For the text-containing cell, return its midpoint in (X, Y) coordinate format. 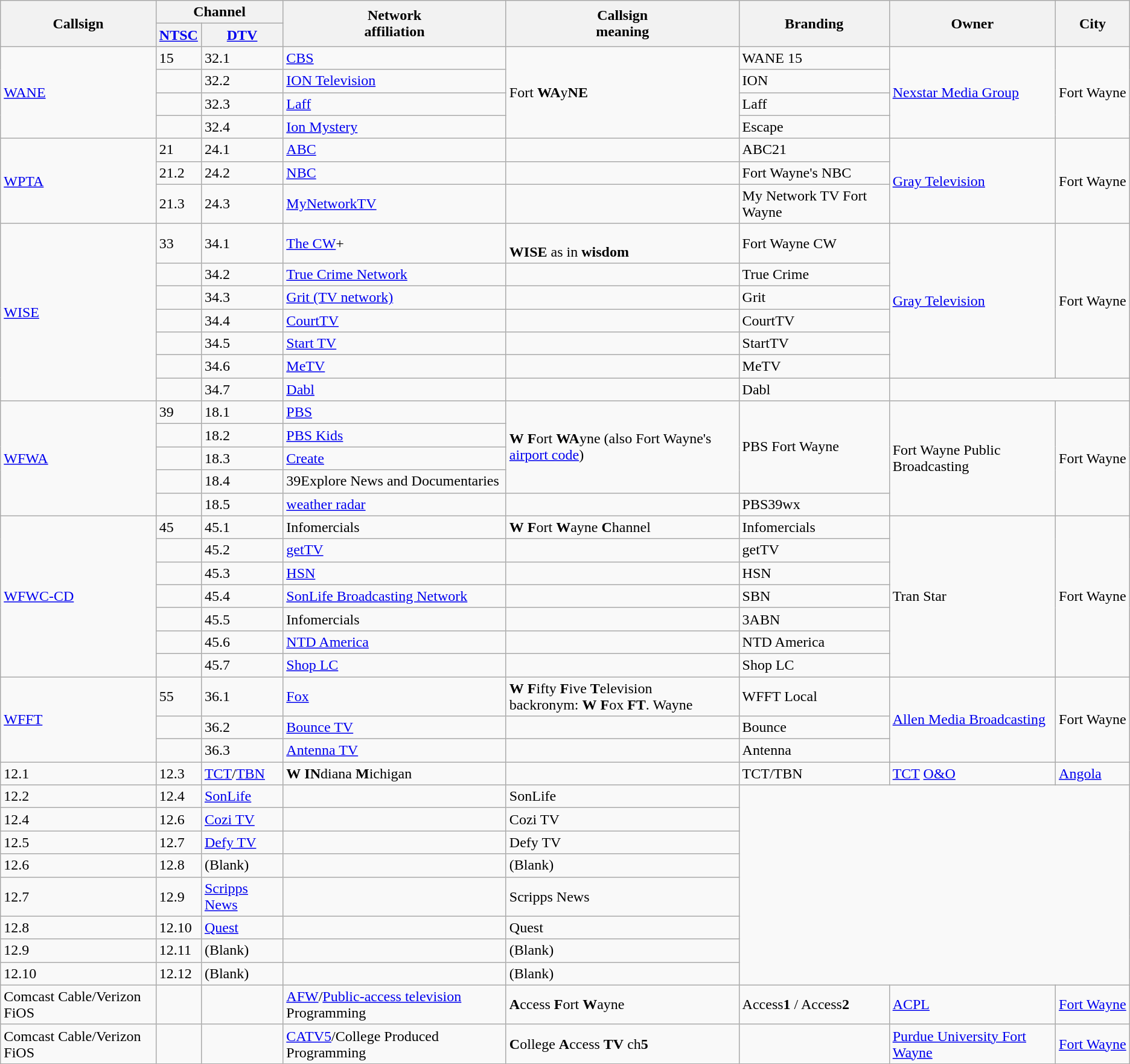
StartTV (814, 344)
AFW/Public-access television Programming (395, 1005)
WANE (78, 92)
CBS (395, 58)
21.2 (179, 173)
MyNetworkTV (395, 204)
34.4 (241, 321)
W Fifty Five Televisionbackronym: W Fox FT. Wayne (622, 696)
Start TV (395, 344)
24.1 (241, 150)
55 (179, 696)
15 (179, 58)
34.5 (241, 344)
Branding (814, 24)
PBS39wx (814, 504)
ACPL (972, 1005)
45.6 (241, 642)
24.3 (241, 204)
Angola (1093, 774)
SBN (814, 596)
True Crime (814, 274)
12.2 (78, 796)
WANE 15 (814, 58)
39 (179, 412)
Ion Mystery (395, 127)
DTV (241, 35)
Bounce (814, 728)
NBC (395, 173)
PBS (395, 412)
32.4 (241, 127)
45.4 (241, 596)
WISE (78, 312)
18.2 (241, 435)
PBS Fort Wayne (814, 447)
32.1 (241, 58)
3ABN (814, 619)
Callsignmeaning (622, 24)
ABC21 (814, 150)
12.12 (179, 973)
SonLife Broadcasting Network (395, 596)
Nexstar Media Group (972, 92)
City (1093, 24)
36.3 (241, 751)
21 (179, 150)
TCT O&O (972, 774)
ION (814, 81)
24.2 (241, 173)
34.6 (241, 367)
W INdiana Michigan (395, 774)
weather radar (395, 504)
34.2 (241, 274)
33 (179, 243)
12.5 (78, 842)
Create (395, 458)
Grit (814, 297)
12.11 (179, 950)
Allen Media Broadcasting (972, 719)
WFFT Local (814, 696)
Antenna (814, 751)
18.1 (241, 412)
Escape (814, 127)
Bounce TV (395, 728)
36.2 (241, 728)
12.3 (179, 774)
45.5 (241, 619)
WFWA (78, 458)
32.2 (241, 81)
W Fort Wayne Channel (622, 527)
My Network TV Fort Wayne (814, 204)
34.3 (241, 297)
18.5 (241, 504)
21.3 (179, 204)
Networkaffiliation (395, 24)
36.1 (241, 696)
18.4 (241, 481)
45.3 (241, 573)
Owner (972, 24)
College Access TV ch5 (622, 1043)
ABC (395, 150)
Purdue University Fort Wayne (972, 1043)
Channel (219, 12)
WISE as in wisdom (622, 243)
18.3 (241, 458)
45.1 (241, 527)
W Fort WAyne (also Fort Wayne's airport code) (622, 447)
45 (179, 527)
Grit (TV network) (395, 297)
32.3 (241, 104)
Fox (395, 696)
45.2 (241, 550)
CATV5/College Produced Programming (395, 1043)
Fort Wayne CW (814, 243)
Callsign (78, 24)
34.1 (241, 243)
Fort WAyNE (622, 92)
WFWC-CD (78, 596)
WPTA (78, 181)
39Explore News and Documentaries (395, 481)
ION Television (395, 81)
Access1 / Access2 (814, 1005)
Fort Wayne Public Broadcasting (972, 458)
True Crime Network (395, 274)
NTSC (179, 35)
WFFT (78, 719)
45.7 (241, 665)
34.7 (241, 389)
Fort Wayne's NBC (814, 173)
The CW+ (395, 243)
Access Fort Wayne (622, 1005)
12.1 (78, 774)
PBS Kids (395, 435)
Tran Star (972, 596)
Antenna TV (395, 751)
